Extract the (X, Y) coordinate from the center of the cell holding the provided text.  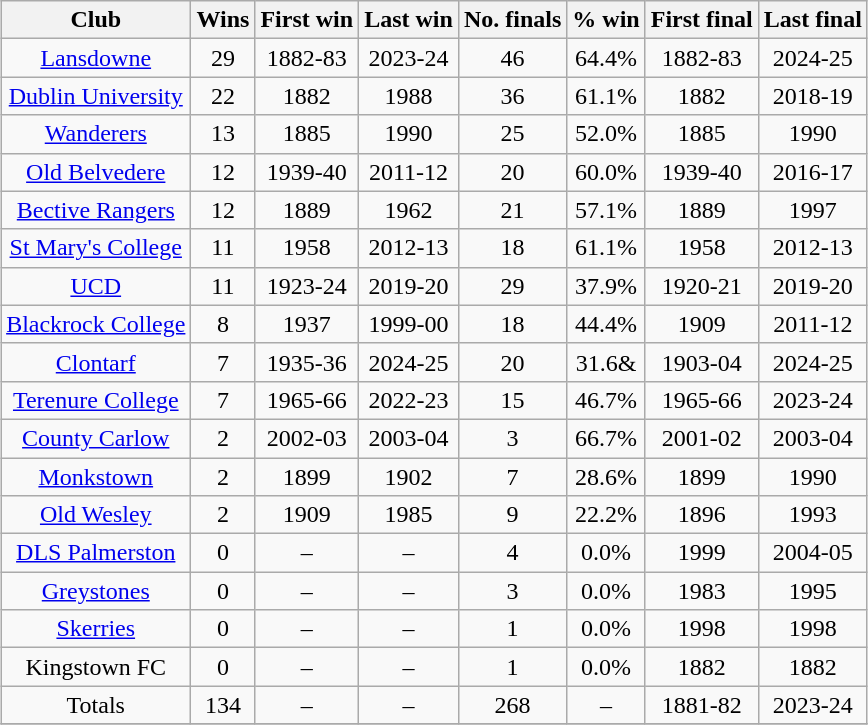
1903-04 (702, 362)
37.9% (606, 286)
Old Wesley (96, 515)
28.6% (606, 477)
25 (512, 134)
1983 (702, 591)
268 (512, 705)
Greystones (96, 591)
8 (223, 324)
DLS Palmerston (96, 553)
1995 (812, 591)
64.4% (606, 58)
2016-17 (812, 172)
2002-03 (307, 438)
Wanderers (96, 134)
2004-05 (812, 553)
Bective Rangers (96, 210)
1923-24 (307, 286)
Skerries (96, 629)
46.7% (606, 400)
46 (512, 58)
1993 (812, 515)
Terenure College (96, 400)
36 (512, 96)
1999-00 (409, 324)
52.0% (606, 134)
1896 (702, 515)
9 (512, 515)
Last final (812, 20)
134 (223, 705)
1997 (812, 210)
First final (702, 20)
1881-82 (702, 705)
Blackrock College (96, 324)
First win (307, 20)
60.0% (606, 172)
1920-21 (702, 286)
1988 (409, 96)
21 (512, 210)
2018-19 (812, 96)
Totals (96, 705)
St Mary's College (96, 248)
1985 (409, 515)
Clontarf (96, 362)
Club (96, 20)
UCD (96, 286)
No. finals (512, 20)
13 (223, 134)
2001-02 (702, 438)
1962 (409, 210)
1937 (307, 324)
22 (223, 96)
1935-36 (307, 362)
Wins (223, 20)
Dublin University (96, 96)
4 (512, 553)
Old Belvedere (96, 172)
57.1% (606, 210)
31.6& (606, 362)
Lansdowne (96, 58)
66.7% (606, 438)
1902 (409, 477)
2022-23 (409, 400)
Monkstown (96, 477)
15 (512, 400)
1999 (702, 553)
Last win (409, 20)
County Carlow (96, 438)
44.4% (606, 324)
22.2% (606, 515)
Kingstown FC (96, 667)
% win (606, 20)
